Provide the (X, Y) coordinate of the cell's center where the given text is located.  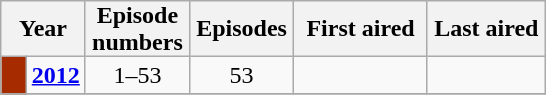
1–53 (137, 75)
Episodes (241, 29)
Episodenumbers (137, 29)
Year (44, 29)
Last aired (486, 29)
53 (241, 75)
2012 (56, 75)
First aired (361, 29)
